Scan for the cell matching the given text and deliver its (x, y) coordinate at center. 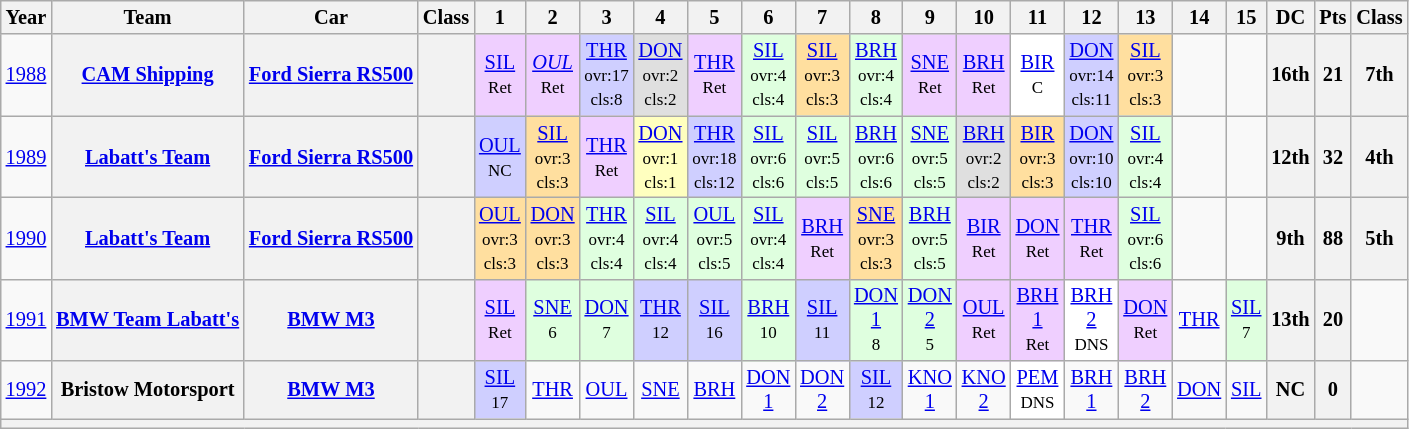
BRHovr:6cls:6 (876, 157)
13th (1290, 320)
SNERet (930, 75)
KNO2 (984, 390)
OULNC (500, 157)
1 (500, 17)
1991 (26, 320)
1989 (26, 157)
32 (1334, 157)
OULovr:5cls:5 (714, 238)
88 (1334, 238)
20 (1334, 320)
SIL12 (876, 390)
15 (1246, 17)
2 (553, 17)
11 (1038, 17)
DON7 (606, 320)
BRH2DNS (1091, 320)
1990 (26, 238)
BMW Team Labatt's (148, 320)
SNEovr:5cls:5 (930, 157)
BIRRet (984, 238)
Car (331, 17)
PEMDNS (1038, 390)
4 (661, 17)
21 (1334, 75)
5 (714, 17)
BRH1 (1091, 390)
BRHovr:4cls:4 (876, 75)
KNO1 (930, 390)
7 (822, 17)
SIL7 (1246, 320)
BRHovr:5cls:5 (930, 238)
DON1 (768, 390)
16th (1290, 75)
THRovr:18cls:12 (714, 157)
BIRC (1038, 75)
9th (1290, 238)
BRH (714, 390)
SILovr:5cls:5 (822, 157)
DONovr:14cls:11 (1091, 75)
OUL (606, 390)
5th (1379, 238)
8 (876, 17)
4th (1379, 157)
7th (1379, 75)
SNE6 (553, 320)
SIL17 (500, 390)
Team (148, 17)
SIL11 (822, 320)
DONovr:10cls:10 (1091, 157)
NC (1290, 390)
DON25 (930, 320)
BRHovr:2cls:2 (984, 157)
BRH10 (768, 320)
3 (606, 17)
THR12 (661, 320)
12 (1091, 17)
CAM Shipping (148, 75)
DON2 (822, 390)
Year (26, 17)
9 (930, 17)
14 (1199, 17)
SNE (661, 390)
DONovr:3cls:3 (553, 238)
6 (768, 17)
Bristow Motorsport (148, 390)
13 (1145, 17)
0 (1334, 390)
1988 (26, 75)
DONovr:1cls:1 (661, 157)
Pts (1334, 17)
BIRovr:3cls:3 (1038, 157)
OULovr:3cls:3 (500, 238)
DC (1290, 17)
10 (984, 17)
BRH1Ret (1038, 320)
SIL (1246, 390)
DON18 (876, 320)
THRovr:17cls:8 (606, 75)
BRH2 (1145, 390)
THRovr:4cls:4 (606, 238)
SNEovr:3cls:3 (876, 238)
DONovr:2cls:2 (661, 75)
1992 (26, 390)
SIL16 (714, 320)
12th (1290, 157)
DON (1199, 390)
